Capture the cell that displays the provided text and extract its (X, Y) central coordinate. 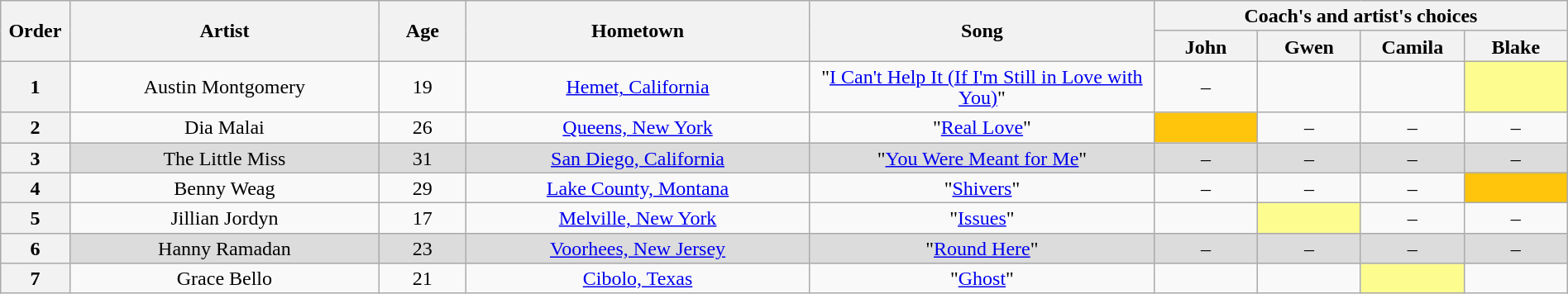
3 (35, 157)
"Issues" (982, 218)
"Shivers" (982, 188)
Camila (1413, 46)
1 (35, 87)
Blake (1515, 46)
Benny Weag (225, 188)
17 (423, 218)
Gwen (1310, 46)
Cibolo, Texas (638, 279)
2 (35, 127)
31 (423, 157)
"Round Here" (982, 248)
Melville, New York (638, 218)
San Diego, California (638, 157)
Artist (225, 31)
7 (35, 279)
6 (35, 248)
Dia Malai (225, 127)
21 (423, 279)
"You Were Meant for Me" (982, 157)
Order (35, 31)
John (1206, 46)
Grace Bello (225, 279)
"I Can't Help It (If I'm Still in Love with You)" (982, 87)
Coach's and artist's choices (1361, 17)
Queens, New York (638, 127)
Age (423, 31)
The Little Miss (225, 157)
Lake County, Montana (638, 188)
29 (423, 188)
19 (423, 87)
23 (423, 248)
"Ghost" (982, 279)
Song (982, 31)
Voorhees, New Jersey (638, 248)
Hometown (638, 31)
5 (35, 218)
4 (35, 188)
"Real Love" (982, 127)
Hemet, California (638, 87)
Jillian Jordyn (225, 218)
Hanny Ramadan (225, 248)
26 (423, 127)
Austin Montgomery (225, 87)
